Capture the cell that displays the provided text and extract its [X, Y] central coordinate. 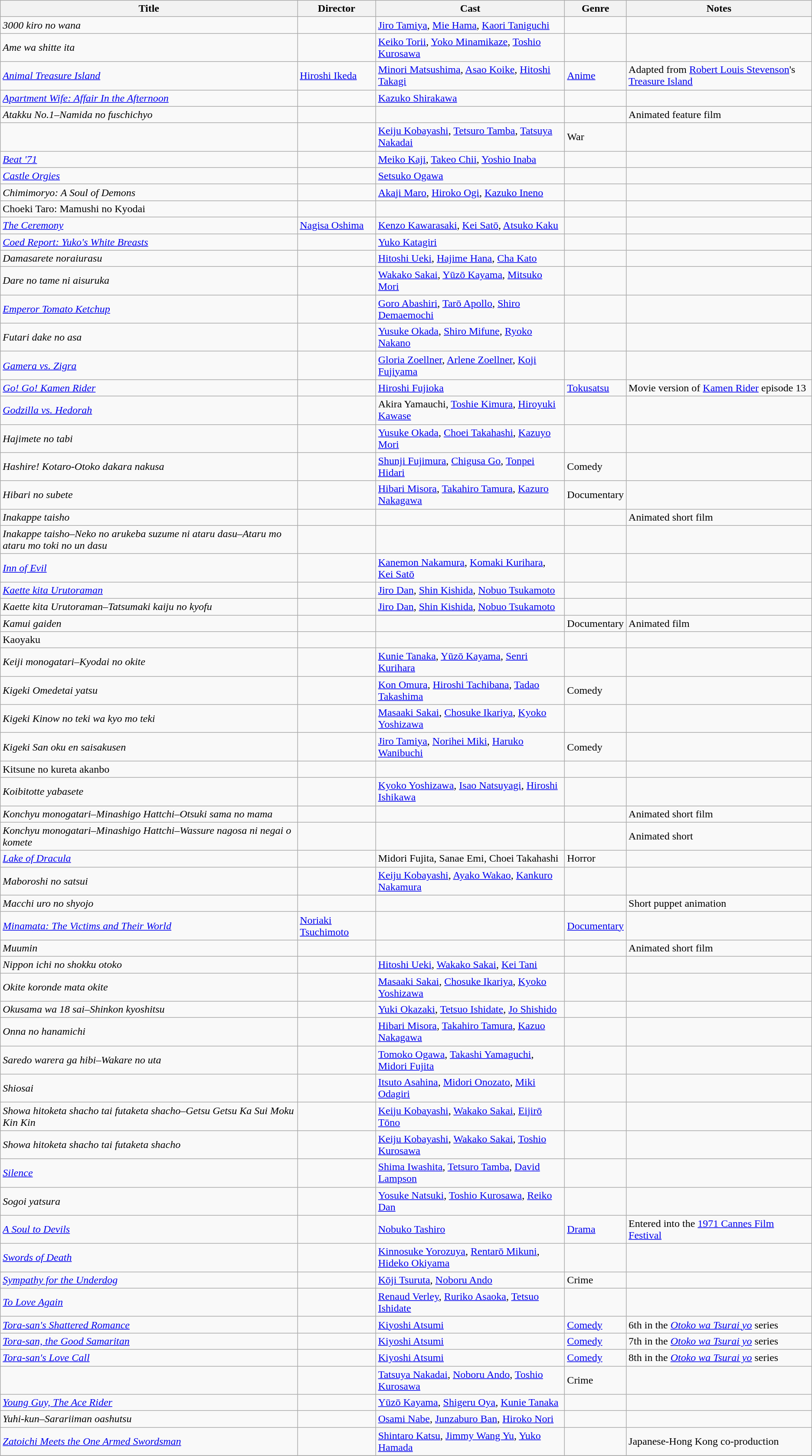
Young Guy, The Ace Rider [149, 1403]
Go! Go! Kamen Rider [149, 388]
Damasarete noraiurasu [149, 259]
Showa hitoketa shacho tai futaketa shacho [149, 1144]
Keiju Kobayashi, Wakako Sakai, Eijirō Tōno [470, 1117]
Animated film [719, 623]
Animated short [719, 836]
Koibitotte yabasete [149, 791]
Setsuko Ogawa [470, 176]
Meiko Kaji, Takeo Chii, Yoshio Inaba [470, 159]
Yusuke Okada, Choei Takahashi, Kazuyo Mori [470, 438]
Okusama wa 18 sai–Shinkon kyoshitsu [149, 1010]
Kigeki Omedetai yatsu [149, 691]
Swords of Death [149, 1257]
Horror [596, 859]
Hiroshi Ikeda [337, 75]
Noriaki Tsuchimoto [337, 926]
Yuko Katagiri [470, 242]
Keiju Kobayashi, Wakako Sakai, Toshio Kurosawa [470, 1144]
Kyoko Yoshizawa, Isao Natsuyagi, Hiroshi Ishikawa [470, 791]
Anime [596, 75]
Akaji Maro, Hiroko Ogi, Kazuko Ineno [470, 192]
Akira Yamauchi, Toshie Kimura, Hiroyuki Kawase [470, 410]
Keiko Torii, Yoko Minamikaze, Toshio Kurosawa [470, 48]
3000 kiro no wana [149, 25]
8th in the Otoko wa Tsurai yo series [719, 1358]
Lake of Dracula [149, 859]
Title [149, 9]
Yūzō Kayama, Shigeru Oya, Kunie Tanaka [470, 1403]
Kōji Tsuruta, Noboru Ando [470, 1280]
War [596, 137]
Konchyu monogatari–Minashigo Hattchi–Wassure nagosa ni negai o komete [149, 836]
Hitoshi Ueki, Wakako Sakai, Kei Tani [470, 964]
Futari dake no asa [149, 338]
Entered into the 1971 Cannes Film Festival [719, 1230]
Animated feature film [719, 115]
Director [337, 9]
Kanemon Nakamura, Komaki Kurihara, Kei Satō [470, 567]
Yuhi-kun–Sarariiman oashutsu [149, 1419]
Gloria Zoellner, Arlene Zoellner, Koji Fujiyama [470, 365]
Renaud Verley, Ruriko Asaoka, Tetsuo Ishidate [470, 1302]
Minori Matsushima, Asao Koike, Hitoshi Takagi [470, 75]
Kaette kita Urutoraman [149, 590]
Dare no tame ni aisuruka [149, 281]
Choeki Taro: Mamushi no Kyodai [149, 209]
Adapted from Robert Louis Stevenson's Treasure Island [719, 75]
A Soul to Devils [149, 1230]
Movie version of Kamen Rider episode 13 [719, 388]
Shintaro Katsu, Jimmy Wang Yu, Yuko Hamada [470, 1441]
Ame wa shitte ita [149, 48]
Castle Orgies [149, 176]
Chimimoryo: A Soul of Demons [149, 192]
Kitsune no kureta akanbo [149, 769]
Midori Fujita, Sanae Emi, Choei Takahashi [470, 859]
Kinnosuke Yorozuya, Rentarō Mikuni, Hideko Okiyama [470, 1257]
The Ceremony [149, 225]
Inakappe taisho–Neko no arukeba suzume ni ataru dasu–Ataru mo ataru mo toki no un dasu [149, 540]
Okite koronde mata okite [149, 987]
Kigeki San oku en saisakusen [149, 747]
Yosuke Natsuki, Toshio Kurosawa, Reiko Dan [470, 1201]
Drama [596, 1230]
Itsuto Asahina, Midori Onozato, Miki Odagiri [470, 1088]
Muumin [149, 948]
Kazuko Shirakawa [470, 98]
Hitoshi Ueki, Hajime Hana, Cha Kato [470, 259]
Maboroshi no satsui [149, 881]
Showa hitoketa shacho tai futaketa shacho–Getsu Getsu Ka Sui Moku Kin Kin [149, 1117]
Inakappe taisho [149, 517]
Shiosai [149, 1088]
Notes [719, 9]
7th in the Otoko wa Tsurai yo series [719, 1341]
Japanese-Hong Kong co-production [719, 1441]
Kaoyaku [149, 640]
Hashire! Kotaro-Otoko dakara nakusa [149, 467]
Hibari no subete [149, 495]
Godzilla vs. Hedorah [149, 410]
Sympathy for the Underdog [149, 1280]
Keiji monogatari–Kyodai no okite [149, 662]
Beat '71 [149, 159]
Kaette kita Urutoraman–Tatsumaki kaiju no kyofu [149, 607]
Onna no hanamichi [149, 1032]
Kunie Tanaka, Yūzō Kayama, Senri Kurihara [470, 662]
Tatsuya Nakadai, Noboru Ando, Toshio Kurosawa [470, 1380]
Nobuko Tashiro [470, 1230]
Goro Abashiri, Tarō Apollo, Shiro Demaemochi [470, 309]
Tora-san's Love Call [149, 1358]
Wakako Sakai, Yūzō Kayama, Mitsuko Mori [470, 281]
Genre [596, 9]
Kenzo Kawarasaki, Kei Satō, Atsuko Kaku [470, 225]
Shima Iwashita, Tetsuro Tamba, David Lampson [470, 1173]
Nagisa Oshima [337, 225]
Macchi uro no shyojo [149, 903]
Tokusatsu [596, 388]
Atakku No.1–Namida no fuschichyo [149, 115]
Tomoko Ogawa, Takashi Yamaguchi, Midori Fujita [470, 1060]
Jiro Tamiya, Norihei Miki, Haruko Wanibuchi [470, 747]
6th in the Otoko wa Tsurai yo series [719, 1325]
Kon Omura, Hiroshi Tachibana, Tadao Takashima [470, 691]
Short puppet animation [719, 903]
Sogoi yatsura [149, 1201]
Tora-san's Shattered Romance [149, 1325]
Jiro Tamiya, Mie Hama, Kaori Taniguchi [470, 25]
Gamera vs. Zigra [149, 365]
Yuki Okazaki, Tetsuo Ishidate, Jo Shishido [470, 1010]
Tora-san, the Good Samaritan [149, 1341]
Saredo warera ga hibi–Wakare no uta [149, 1060]
Inn of Evil [149, 567]
Hajimete no tabi [149, 438]
Zatoichi Meets the One Armed Swordsman [149, 1441]
Cast [470, 9]
Shunji Fujimura, Chigusa Go, Tonpei Hidari [470, 467]
Apartment Wife: Affair In the Afternoon [149, 98]
Animal Treasure Island [149, 75]
Kigeki Kinow no teki wa kyo mo teki [149, 718]
Konchyu monogatari–Minashigo Hattchi–Otsuki sama no mama [149, 814]
To Love Again [149, 1302]
Minamata: The Victims and Their World [149, 926]
Hibari Misora, Takahiro Tamura, Kazuo Nakagawa [470, 1032]
Yusuke Okada, Shiro Mifune, Ryoko Nakano [470, 338]
Hiroshi Fujioka [470, 388]
Coed Report: Yuko's White Breasts [149, 242]
Keiju Kobayashi, Ayako Wakao, Kankuro Nakamura [470, 881]
Nippon ichi no shokku otoko [149, 964]
Hibari Misora, Takahiro Tamura, Kazuro Nakagawa [470, 495]
Kamui gaiden [149, 623]
Keiju Kobayashi, Tetsuro Tamba, Tatsuya Nakadai [470, 137]
Osami Nabe, Junzaburo Ban, Hiroko Nori [470, 1419]
Emperor Tomato Ketchup [149, 309]
Silence [149, 1173]
